Provide the (x, y) coordinate of the cell's center where the given text is located.  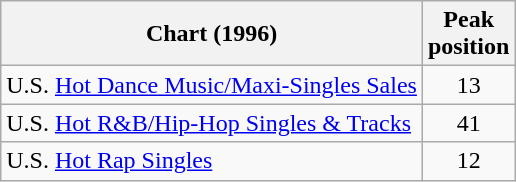
Chart (1996) (212, 34)
13 (468, 85)
U.S. Hot R&B/Hip-Hop Singles & Tracks (212, 123)
12 (468, 161)
U.S. Hot Rap Singles (212, 161)
U.S. Hot Dance Music/Maxi-Singles Sales (212, 85)
Peakposition (468, 34)
41 (468, 123)
